Determine the [x, y] coordinate at the center of the cell enclosing the given text.  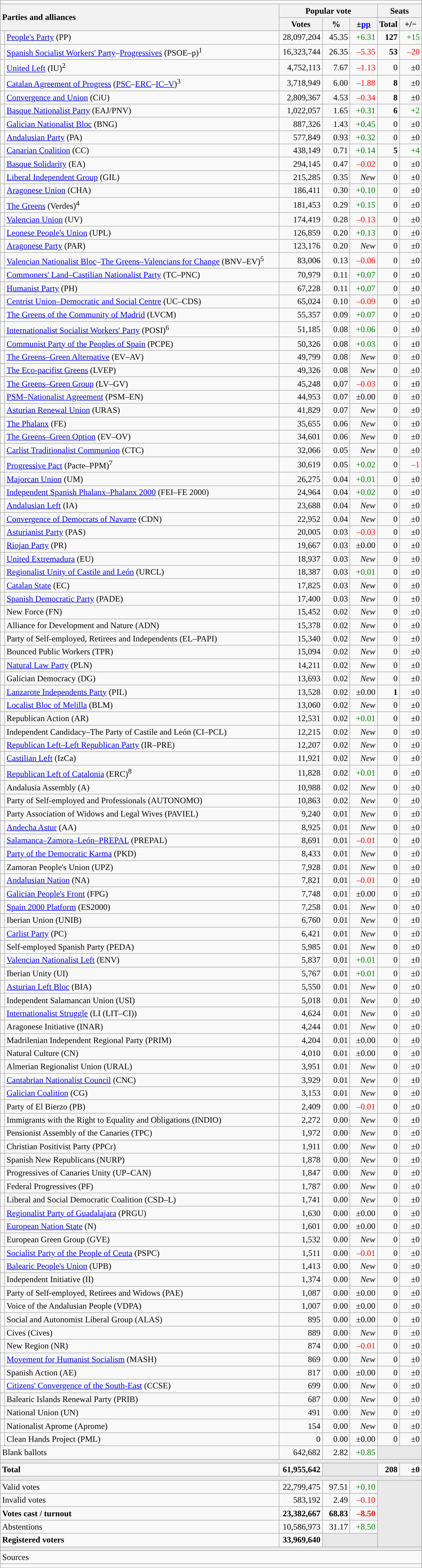
1,413 [301, 1266]
+0.06 [363, 329]
4.53 [336, 98]
1,022,057 [301, 111]
0.29 [336, 205]
70,979 [301, 275]
Majorcan Union (UM) [142, 479]
65,024 [301, 302]
5,837 [301, 960]
5,767 [301, 973]
687 [301, 1399]
Citizens' Convergence of the South-East (CCSE) [142, 1386]
Liberal and Social Democratic Coalition (CSD–L) [142, 1200]
215,285 [301, 177]
208 [388, 1470]
Andalusian Party (PA) [142, 137]
+0.32 [363, 137]
Blank ballots [140, 1452]
Valencian Union (UV) [142, 220]
6,760 [301, 920]
Catalan Agreement of Progress (PSC–ERC–IC–V)3 [142, 83]
Balearic Islands Renewal Party (PRIB) [142, 1399]
Iberian Union (UNIB) [142, 920]
% [336, 24]
30,619 [301, 465]
+0.85 [363, 1452]
55,357 [301, 315]
4,624 [301, 1013]
35,655 [301, 424]
34,601 [301, 437]
642,682 [301, 1452]
7,258 [301, 907]
6.00 [336, 83]
1 [388, 692]
+8.50 [363, 1527]
186,411 [301, 190]
13,693 [301, 678]
8,925 [301, 827]
The Eco-pacifist Greens (LVEP) [142, 370]
294,145 [301, 164]
3,929 [301, 1080]
31.17 [336, 1527]
15,378 [301, 625]
2.82 [336, 1452]
+0.13 [363, 233]
869 [301, 1359]
0.28 [336, 220]
4,204 [301, 1040]
Iberian Unity (UI) [142, 973]
49,326 [301, 370]
0.30 [336, 190]
15,340 [301, 639]
Zamoran People's Union (UPZ) [142, 867]
Party of Self-employed and Professionals (AUTONOMO) [142, 800]
Republican Left of Catalonia (ERC)8 [142, 773]
61,955,642 [301, 1470]
1,007 [301, 1306]
Asturianist Party (PAS) [142, 532]
6 [388, 111]
Lanzarote Independents Party (PIL) [142, 692]
Progressive Pact (Pacte–PPM)7 [142, 465]
2,272 [301, 1120]
Immigrants with the Right to Equality and Obligations (INDIO) [142, 1120]
Castilian Left (IzCa) [142, 758]
Commoners' Land–Castilian Nationalist Party (TC–PNC) [142, 275]
1,630 [301, 1213]
491 [301, 1412]
889 [301, 1333]
Basque Nationalist Party (EAJ/PNV) [142, 111]
Canarian Coalition (CC) [142, 151]
Independent Initiative (II) [142, 1280]
+0.31 [363, 111]
53 [388, 52]
1.43 [336, 124]
20,005 [301, 532]
45,248 [301, 383]
The Greens–Green Option (EV–OV) [142, 437]
Invalid votes [140, 1500]
7,928 [301, 867]
8,433 [301, 854]
4,244 [301, 1027]
Alliance for Development and Nature (ADN) [142, 625]
1,847 [301, 1173]
Clean Hands Project (PML) [142, 1439]
23,382,667 [301, 1513]
Natural Law Party (PLN) [142, 665]
7,821 [301, 880]
4,752,113 [301, 68]
Communist Party of the Peoples of Spain (PCPE) [142, 344]
Popular vote [328, 11]
7,748 [301, 894]
154 [301, 1426]
24,964 [301, 492]
Republican Action (AR) [142, 719]
Valencian Nationalist Left (ENV) [142, 960]
Parties and alliances [140, 17]
Leonese People's Union (UPL) [142, 233]
±pp [363, 24]
Carlist Party (PC) [142, 934]
97.51 [336, 1487]
Seats [400, 11]
Party of Self-employed, Retirees and Independents (EL–PAPI) [142, 639]
1,601 [301, 1226]
Internationalist Socialist Workers' Party (POSI)6 [142, 329]
+0.14 [363, 151]
+2 [411, 111]
51,185 [301, 329]
18,937 [301, 559]
+0.03 [363, 344]
+0.45 [363, 124]
Spain 2000 Platform (ES2000) [142, 907]
3,951 [301, 1067]
Party of El Bierzo (PB) [142, 1107]
Galician People's Front (FPG) [142, 894]
Bounced Public Workers (TPR) [142, 652]
Valid votes [140, 1487]
5 [388, 151]
0.10 [336, 302]
The Greens–Green Alternative (EV–AV) [142, 357]
Catalan State (EC) [142, 585]
17,825 [301, 585]
32,066 [301, 450]
Basque Solidarity (EA) [142, 164]
Regionalist Party of Guadalajara (PRGU) [142, 1213]
Regionalist Unity of Castile and León (URCL) [142, 572]
68.83 [336, 1513]
1,911 [301, 1146]
12,215 [301, 732]
Localist Bloc of Melilla (BLM) [142, 705]
Liberal Independent Group (GIL) [142, 177]
1,087 [301, 1293]
Galician Nationalist Bloc (BNG) [142, 124]
European Green Group (GVE) [142, 1239]
Madrilenian Independent Regional Party (PRIM) [142, 1040]
5,550 [301, 987]
10,863 [301, 800]
19,667 [301, 546]
0.09 [336, 315]
0.71 [336, 151]
22,952 [301, 519]
Salamanca–Zamora–León–PREPAL (PREPAL) [142, 841]
–1 [411, 465]
Republican Left–Left Republican Party (IR–PRE) [142, 745]
28,097,204 [301, 37]
41,829 [301, 410]
Humanist Party (PH) [142, 288]
Social and Autonomist Liberal Group (ALAS) [142, 1319]
The Phalanx (FE) [142, 424]
Votes [301, 24]
Centrist Union–Democratic and Social Centre (UC–CDS) [142, 302]
Convergence and Union (CiU) [142, 98]
11,921 [301, 758]
Spanish Democratic Party (PADE) [142, 599]
887,326 [301, 124]
Independent Candidacy–The Party of Castile and León (CI–PCL) [142, 732]
13,528 [301, 692]
1,741 [301, 1200]
15,452 [301, 612]
67,228 [301, 288]
The Greens of the Community of Madrid (LVCM) [142, 315]
895 [301, 1319]
10,988 [301, 787]
577,849 [301, 137]
Federal Progressives (PF) [142, 1186]
The Greens–Green Group (LV–GV) [142, 383]
Abstentions [140, 1527]
4,010 [301, 1053]
Party Association of Widows and Legal Wives (PAVIEL) [142, 814]
Aragonese Initiative (INAR) [142, 1027]
New Region (NR) [142, 1346]
6,421 [301, 934]
+4 [411, 151]
Galician Coalition (CG) [142, 1093]
8,691 [301, 841]
Natural Culture (CN) [142, 1053]
Carlist Traditionalist Communion (CTC) [142, 450]
5,018 [301, 1000]
16,323,744 [301, 52]
–20 [411, 52]
15,094 [301, 652]
Galician Democracy (DG) [142, 678]
United Left (IU)2 [142, 68]
Asturian Left Bloc (BIA) [142, 987]
83,006 [301, 261]
Self-employed Spanish Party (PEDA) [142, 947]
Sources [211, 1557]
Votes cast / turnout [140, 1513]
Party of the Democratic Karma (PKD) [142, 854]
174,419 [301, 220]
United Extremadura (EU) [142, 559]
1,878 [301, 1160]
Andalusian Nation (NA) [142, 880]
Voice of the Andalusian People (VDPA) [142, 1306]
12,207 [301, 745]
Balearic People's Union (UPB) [142, 1266]
Andalusia Assembly (A) [142, 787]
Movement for Humanist Socialism (MASH) [142, 1359]
699 [301, 1386]
9,240 [301, 814]
Andecha Astur (AA) [142, 827]
126,859 [301, 233]
2.49 [336, 1500]
26,275 [301, 479]
2,409 [301, 1107]
1,972 [301, 1133]
+15 [411, 37]
–1.88 [363, 83]
People's Party (PP) [142, 37]
438,149 [301, 151]
1,532 [301, 1239]
0.93 [336, 137]
0.35 [336, 177]
Pensionist Assembly of the Canaries (TPC) [142, 1133]
European Nation State (N) [142, 1226]
18,387 [301, 572]
Nationalist Aprome (Aprome) [142, 1426]
Internationalist Struggle (LI (LIT–CI)) [142, 1013]
1,511 [301, 1253]
Independent Salamancan Union (USI) [142, 1000]
26.35 [336, 52]
1,787 [301, 1186]
50,326 [301, 344]
181,453 [301, 205]
Progressives of Canaries Unity (UP–CAN) [142, 1173]
7.67 [336, 68]
123,176 [301, 246]
Riojan Party (PR) [142, 546]
Party of Self-employed, Retirees and Widows (PAE) [142, 1293]
+6.31 [363, 37]
2,809,367 [301, 98]
Asturian Renewal Union (URAS) [142, 410]
–0.06 [363, 261]
10,586,973 [301, 1527]
PSM–Nationalist Agreement (PSM–EN) [142, 397]
Convergence of Democrats of Navarre (CDN) [142, 519]
Spanish New Republicans (NURP) [142, 1160]
+/− [411, 24]
Spanish Socialist Workers' Party–Progressives (PSOE–p)1 [142, 52]
Aragonese Union (CHA) [142, 190]
–5.35 [363, 52]
11,828 [301, 773]
Spanish Action (AE) [142, 1373]
Cives (Cives) [142, 1333]
583,192 [301, 1500]
–0.02 [363, 164]
49,799 [301, 357]
Almerian Regionalist Union (URAL) [142, 1067]
127 [388, 37]
5,985 [301, 947]
17,400 [301, 599]
–0.10 [363, 1500]
Cantabrian Nationalist Council (CNC) [142, 1080]
New Force (FN) [142, 612]
Christian Positivist Party (PPCr) [142, 1146]
12,531 [301, 719]
Aragonese Party (PAR) [142, 246]
National Union (UN) [142, 1412]
–0.09 [363, 302]
33,969,640 [301, 1540]
Registered voters [140, 1540]
0.13 [336, 261]
Andalusian Left (IA) [142, 506]
45.35 [336, 37]
3,153 [301, 1093]
–1.13 [363, 68]
0.47 [336, 164]
3,718,949 [301, 83]
–0.13 [363, 220]
Socialist Party of the People of Ceuta (PSPC) [142, 1253]
874 [301, 1346]
14,211 [301, 665]
1.65 [336, 111]
Valencian Nationalist Bloc–The Greens–Valencians for Change (BNV–EV)5 [142, 261]
13,060 [301, 705]
–0.34 [363, 98]
817 [301, 1373]
22,799,475 [301, 1487]
1,374 [301, 1280]
The Greens (Verdes)4 [142, 205]
44,953 [301, 397]
–8.50 [363, 1513]
+0.15 [363, 205]
Independent Spanish Phalanx–Phalanx 2000 (FEI–FE 2000) [142, 492]
23,688 [301, 506]
